Extract the (x, y) coordinate from the center of the cell holding the provided text.  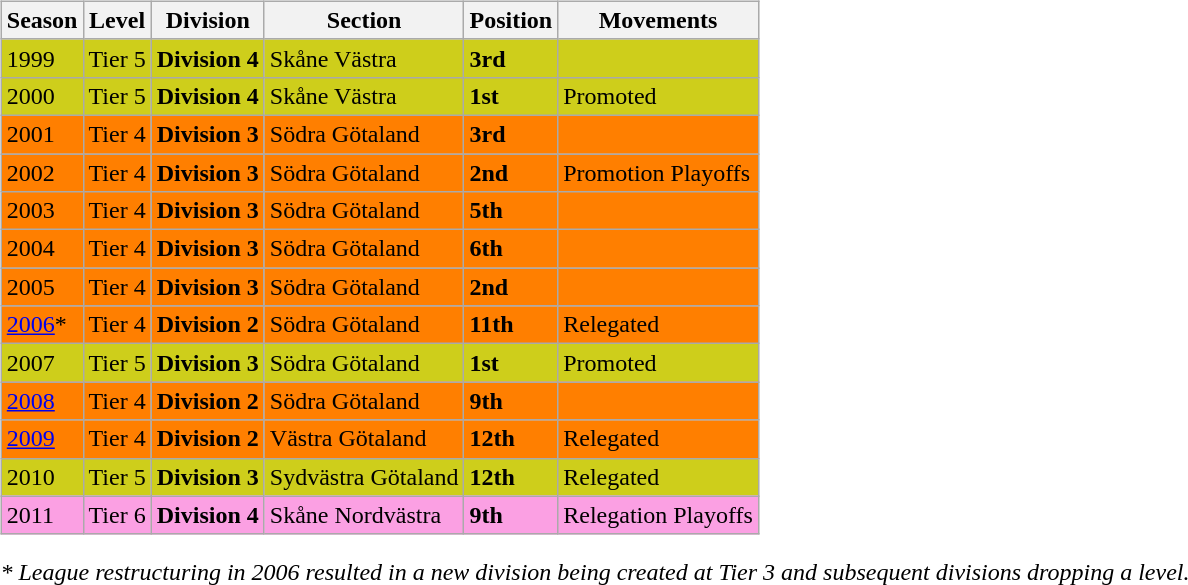
2005 (42, 287)
2008 (42, 401)
Relegation Playoffs (658, 515)
5th (511, 211)
2007 (42, 363)
2000 (42, 96)
Movements (658, 20)
Sydvästra Götaland (364, 477)
2003 (42, 211)
6th (511, 249)
Level (117, 20)
2001 (42, 134)
2004 (42, 249)
11th (511, 325)
Promotion Playoffs (658, 173)
Section (364, 20)
2009 (42, 439)
2010 (42, 477)
1999 (42, 58)
Position (511, 20)
Skåne Nordvästra (364, 515)
2011 (42, 515)
Västra Götaland (364, 439)
Season (42, 20)
Tier 6 (117, 515)
2006* (42, 325)
2002 (42, 173)
Division (208, 20)
